Return the (X, Y) coordinate for the center point of the cell that contains the specified text.  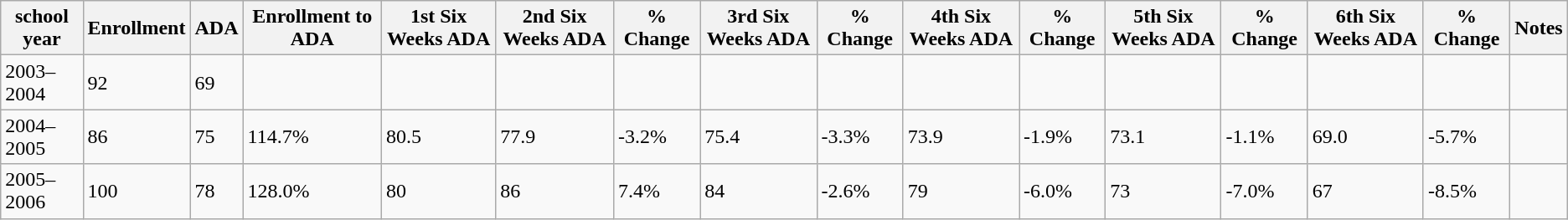
80 (438, 191)
-7.0% (1265, 191)
79 (961, 191)
77.9 (554, 137)
Enrollment (137, 28)
7.4% (657, 191)
5th Six Weeks ADA (1163, 28)
2003–2004 (42, 82)
75.4 (759, 137)
84 (759, 191)
Notes (1539, 28)
92 (137, 82)
-8.5% (1466, 191)
-5.7% (1466, 137)
-3.2% (657, 137)
67 (1365, 191)
73.1 (1163, 137)
1st Six Weeks ADA (438, 28)
69 (216, 82)
ADA (216, 28)
73 (1163, 191)
80.5 (438, 137)
2nd Six Weeks ADA (554, 28)
-2.6% (859, 191)
-1.9% (1062, 137)
-1.1% (1265, 137)
75 (216, 137)
69.0 (1365, 137)
school year (42, 28)
73.9 (961, 137)
114.7% (312, 137)
3rd Six Weeks ADA (759, 28)
Enrollment to ADA (312, 28)
-6.0% (1062, 191)
2005–2006 (42, 191)
128.0% (312, 191)
6th Six Weeks ADA (1365, 28)
-3.3% (859, 137)
100 (137, 191)
78 (216, 191)
2004–2005 (42, 137)
4th Six Weeks ADA (961, 28)
